Determine the [x, y] coordinate at the center of the cell enclosing the given text.  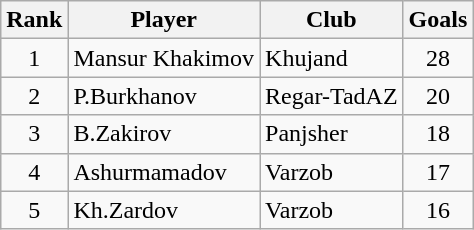
5 [34, 210]
16 [438, 210]
18 [438, 134]
1 [34, 58]
20 [438, 96]
Goals [438, 20]
Panjsher [332, 134]
2 [34, 96]
Player [164, 20]
Rank [34, 20]
28 [438, 58]
4 [34, 172]
Club [332, 20]
Khujand [332, 58]
3 [34, 134]
Kh.Zardov [164, 210]
B.Zakirov [164, 134]
Regar-TadAZ [332, 96]
17 [438, 172]
Mansur Khakimov [164, 58]
P.Burkhanov [164, 96]
Ashurmamadov [164, 172]
